Return [x, y] of the center of cell containing provided text 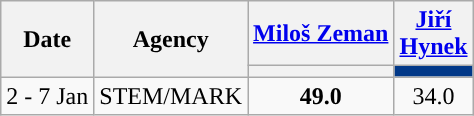
49.0 [321, 96]
Date [48, 39]
STEM/MARK [171, 96]
Miloš Zeman [321, 34]
Agency [171, 39]
2 - 7 Jan [48, 96]
Jiří Hynek [434, 34]
34.0 [434, 96]
